Scan for the cell matching the given text and deliver its (X, Y) coordinate at center. 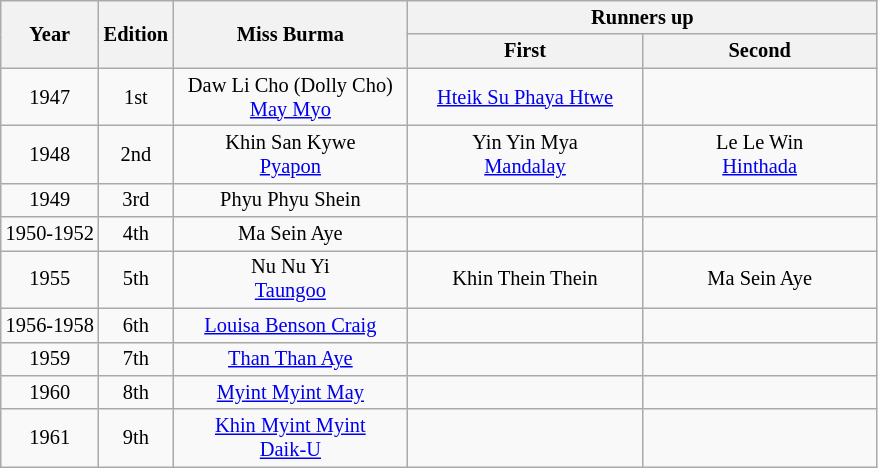
3rd (136, 200)
1st (136, 97)
1960 (50, 392)
Edition (136, 34)
7th (136, 359)
First (526, 51)
Yin Yin Mya Mandalay (526, 154)
2nd (136, 154)
1947 (50, 97)
Daw Li Cho (Dolly Cho) May Myo (290, 97)
1956-1958 (50, 325)
Year (50, 34)
5th (136, 279)
6th (136, 325)
Than Than Aye (290, 359)
8th (136, 392)
9th (136, 438)
Le Le Win Hinthada (760, 154)
Khin Myint Myint Daik-U (290, 438)
Second (760, 51)
1950-1952 (50, 234)
Hteik Su Phaya Htwe (526, 97)
1959 (50, 359)
Khin Thein Thein (526, 279)
Runners up (642, 17)
4th (136, 234)
1949 (50, 200)
Khin San Kywe Pyapon (290, 154)
Nu Nu Yi Taungoo (290, 279)
1955 (50, 279)
1948 (50, 154)
1961 (50, 438)
Louisa Benson Craig (290, 325)
Myint Myint May (290, 392)
Miss Burma (290, 34)
Phyu Phyu Shein (290, 200)
